Search for the cell housing the specified text and yield its [X, Y] center coordinate. 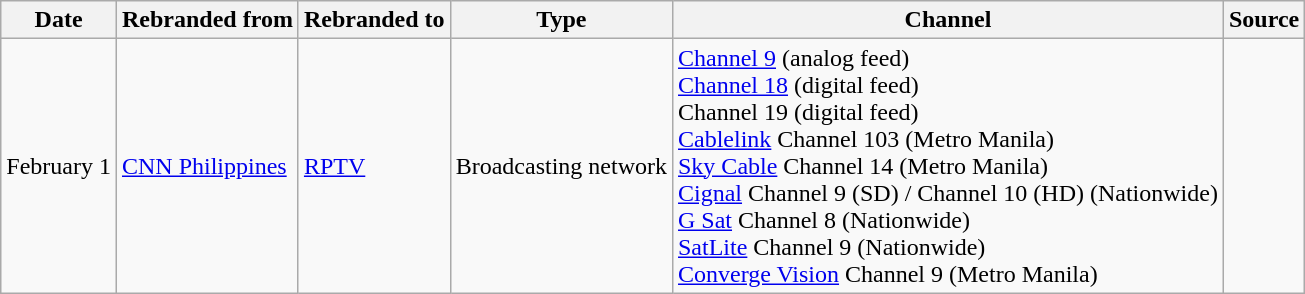
February 1 [59, 166]
Channel [948, 20]
CNN Philippines [207, 166]
RPTV [374, 166]
Rebranded to [374, 20]
Rebranded from [207, 20]
Source [1264, 20]
Type [561, 20]
Date [59, 20]
Broadcasting network [561, 166]
